For the text-containing cell, return its midpoint in (X, Y) coordinate format. 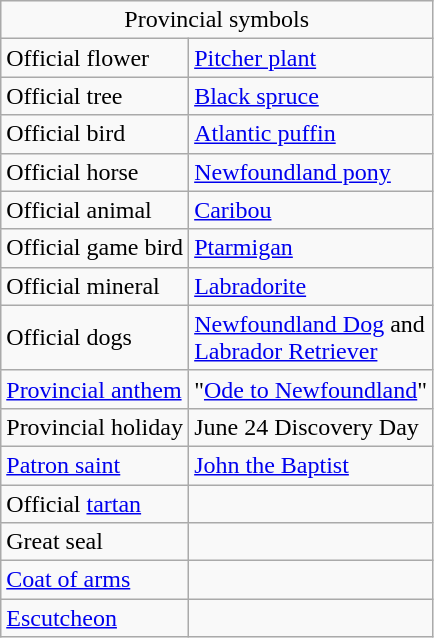
Atlantic puffin (311, 134)
Official game bird (95, 248)
John the Baptist (311, 465)
Patron saint (95, 465)
Official horse (95, 172)
Official dogs (95, 338)
Coat of arms (95, 580)
Escutcheon (95, 618)
Official flower (95, 58)
Provincial holiday (95, 427)
Official tree (95, 96)
Provincial symbols (217, 20)
Official bird (95, 134)
Official tartan (95, 503)
June 24 Discovery Day (311, 427)
Official mineral (95, 286)
Newfoundland pony (311, 172)
Pitcher plant (311, 58)
Black spruce (311, 96)
Official animal (95, 210)
Provincial anthem (95, 389)
"Ode to Newfoundland" (311, 389)
Newfoundland Dog andLabrador Retriever (311, 338)
Caribou (311, 210)
Great seal (95, 542)
Ptarmigan (311, 248)
Labradorite (311, 286)
